Detect which cell encompasses the target text, then output its [x, y] center coordinate. 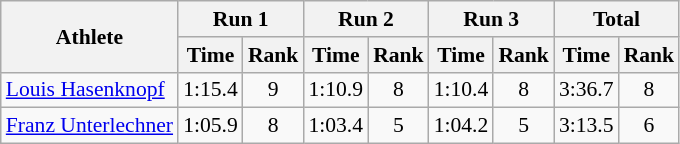
6 [650, 126]
1:10.9 [336, 90]
1:04.2 [462, 126]
Louis Hasenknopf [90, 90]
9 [274, 90]
Athlete [90, 36]
Run 2 [366, 19]
Franz Unterlechner [90, 126]
3:13.5 [586, 126]
Run 1 [240, 19]
1:05.9 [210, 126]
3:36.7 [586, 90]
1:03.4 [336, 126]
Run 3 [492, 19]
Total [616, 19]
1:15.4 [210, 90]
1:10.4 [462, 90]
